Search for the cell housing the specified text and yield its [X, Y] center coordinate. 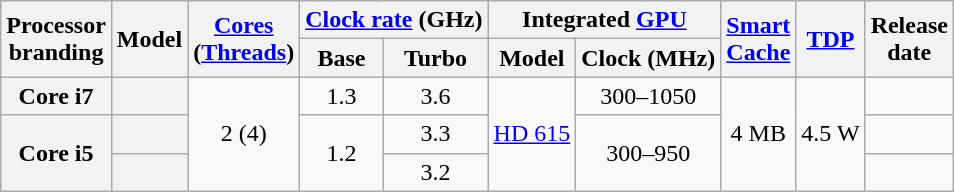
Core i7 [56, 96]
1.2 [342, 153]
3.3 [436, 134]
3.6 [436, 96]
Base [342, 58]
2 (4) [244, 134]
300–1050 [648, 96]
1.3 [342, 96]
Clock (MHz) [648, 58]
4.5 W [830, 134]
Cores(Threads) [244, 39]
Processorbranding [56, 39]
3.2 [436, 172]
Turbo [436, 58]
TDP [830, 39]
4 MB [758, 134]
300–950 [648, 153]
Integrated GPU [604, 20]
Releasedate [909, 39]
SmartCache [758, 39]
Core i5 [56, 153]
Clock rate (GHz) [394, 20]
HD 615 [532, 134]
